Output the [x, y] coordinate of the center of the cell containing the given text.  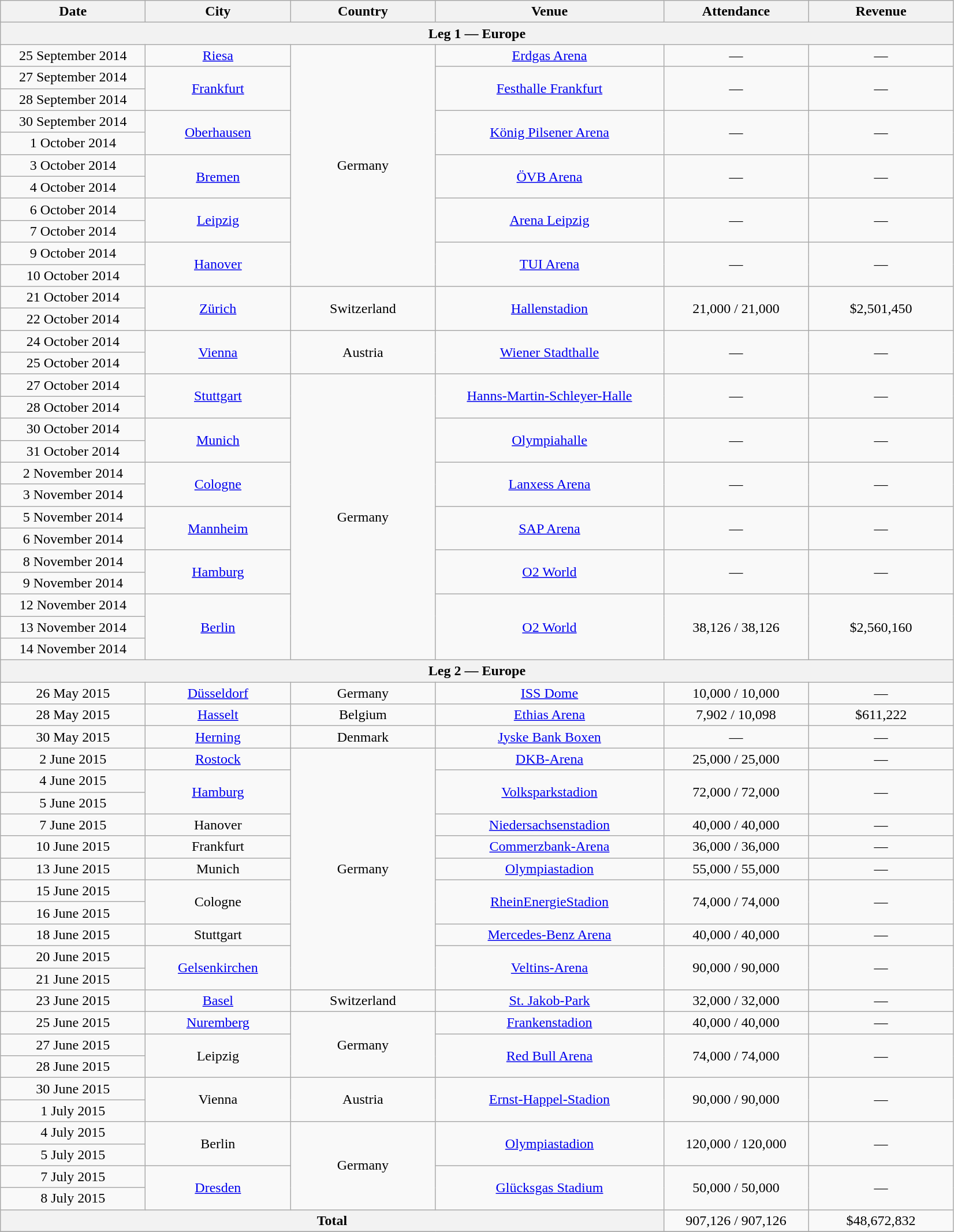
36,000 / 36,000 [736, 847]
21 June 2015 [73, 979]
10 June 2015 [73, 847]
30 June 2015 [73, 1089]
Country [363, 12]
28 June 2015 [73, 1067]
Düsseldorf [218, 693]
55,000 / 55,000 [736, 869]
3 November 2014 [73, 495]
13 November 2014 [73, 627]
Zürich [218, 308]
7 October 2014 [73, 231]
Leg 1 — Europe [477, 34]
TUI Arena [550, 264]
120,000 / 120,000 [736, 1144]
Oberhausen [218, 132]
Arena Leipzig [550, 220]
38,126 / 38,126 [736, 627]
10,000 / 10,000 [736, 693]
Wiener Stadthalle [550, 352]
Hallenstadion [550, 308]
5 June 2015 [73, 803]
21 October 2014 [73, 297]
Riesa [218, 55]
25 June 2015 [73, 1023]
Ernst-Happel-Stadion [550, 1100]
RheinEnergieStadion [550, 902]
2 June 2015 [73, 759]
Herning [218, 737]
Denmark [363, 737]
24 October 2014 [73, 341]
12 November 2014 [73, 605]
4 October 2014 [73, 187]
5 July 2015 [73, 1155]
9 November 2014 [73, 583]
32,000 / 32,000 [736, 1001]
30 October 2014 [73, 429]
Festhalle Frankfurt [550, 88]
27 September 2014 [73, 77]
25,000 / 25,000 [736, 759]
Revenue [881, 12]
Ethias Arena [550, 715]
Erdgas Arena [550, 55]
Basel [218, 1001]
3 October 2014 [73, 165]
25 September 2014 [73, 55]
6 November 2014 [73, 539]
4 June 2015 [73, 781]
28 May 2015 [73, 715]
Olympiahalle [550, 440]
Leg 2 — Europe [477, 671]
9 October 2014 [73, 253]
König Pilsener Arena [550, 132]
SAP Arena [550, 528]
$2,501,450 [881, 308]
ÖVB Arena [550, 176]
Veltins-Arena [550, 967]
28 October 2014 [73, 407]
Red Bull Arena [550, 1056]
25 October 2014 [73, 363]
27 October 2014 [73, 385]
5 November 2014 [73, 517]
Commerzbank-Arena [550, 847]
14 November 2014 [73, 649]
6 October 2014 [73, 209]
13 June 2015 [73, 869]
Hanns-Martin-Schleyer-Halle [550, 396]
Attendance [736, 12]
8 November 2014 [73, 561]
St. Jakob-Park [550, 1001]
Jyske Bank Boxen [550, 737]
26 May 2015 [73, 693]
30 September 2014 [73, 121]
4 July 2015 [73, 1133]
Gelsenkirchen [218, 967]
DKB-Arena [550, 759]
16 June 2015 [73, 913]
1 October 2014 [73, 143]
Mercedes-Benz Arena [550, 935]
Niedersachsenstadion [550, 825]
23 June 2015 [73, 1001]
Venue [550, 12]
Total [332, 1220]
Dresden [218, 1188]
Frankenstadion [550, 1023]
7 June 2015 [73, 825]
Belgium [363, 715]
ISS Dome [550, 693]
50,000 / 50,000 [736, 1188]
27 June 2015 [73, 1045]
31 October 2014 [73, 451]
$2,560,160 [881, 627]
Hasselt [218, 715]
Date [73, 12]
10 October 2014 [73, 276]
20 June 2015 [73, 956]
Volksparkstadion [550, 792]
Lanxess Arena [550, 484]
Mannheim [218, 528]
18 June 2015 [73, 935]
21,000 / 21,000 [736, 308]
2 November 2014 [73, 473]
15 June 2015 [73, 891]
Glücksgas Stadium [550, 1188]
28 September 2014 [73, 99]
907,126 / 907,126 [736, 1220]
7 July 2015 [73, 1177]
22 October 2014 [73, 319]
Rostock [218, 759]
Nuremberg [218, 1023]
7,902 / 10,098 [736, 715]
Bremen [218, 176]
$48,672,832 [881, 1220]
City [218, 12]
30 May 2015 [73, 737]
72,000 / 72,000 [736, 792]
1 July 2015 [73, 1111]
$611,222 [881, 715]
8 July 2015 [73, 1198]
